Search for the cell housing the specified text and yield its (X, Y) center coordinate. 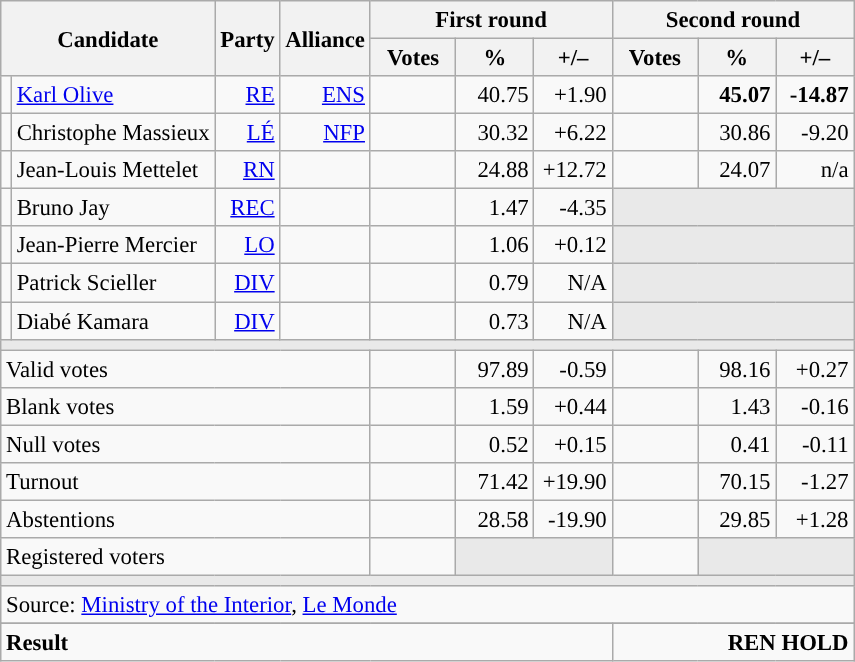
Source: Ministry of the Interior, Le Monde (428, 605)
Diabé Kamara (113, 321)
+1.28 (815, 519)
Registered voters (186, 557)
First round (491, 20)
45.07 (737, 95)
70.15 (737, 482)
Abstentions (186, 519)
Valid votes (186, 369)
n/a (815, 170)
ENS (325, 95)
-19.90 (573, 519)
Bruno Jay (113, 208)
71.42 (495, 482)
0.52 (495, 444)
+1.90 (573, 95)
1.59 (495, 406)
Result (306, 643)
+0.44 (573, 406)
+12.72 (573, 170)
RE (248, 95)
+6.22 (573, 133)
Second round (733, 20)
LÉ (248, 133)
Alliance (325, 38)
40.75 (495, 95)
28.58 (495, 519)
30.32 (495, 133)
98.16 (737, 369)
-4.35 (573, 208)
97.89 (495, 369)
REN HOLD (733, 643)
Turnout (186, 482)
Blank votes (186, 406)
+19.90 (573, 482)
+0.12 (573, 245)
1.47 (495, 208)
LO (248, 245)
+0.15 (573, 444)
Christophe Massieux (113, 133)
Candidate (108, 38)
NFP (325, 133)
0.41 (737, 444)
0.79 (495, 283)
24.07 (737, 170)
Karl Olive (113, 95)
29.85 (737, 519)
24.88 (495, 170)
-0.59 (573, 369)
-14.87 (815, 95)
1.43 (737, 406)
-1.27 (815, 482)
30.86 (737, 133)
0.73 (495, 321)
Jean-Louis Mettelet (113, 170)
Party (248, 38)
+0.27 (815, 369)
-0.16 (815, 406)
RN (248, 170)
Null votes (186, 444)
1.06 (495, 245)
-9.20 (815, 133)
Jean-Pierre Mercier (113, 245)
REC (248, 208)
Patrick Scieller (113, 283)
-0.11 (815, 444)
